Capture the cell that displays the provided text and extract its [x, y] central coordinate. 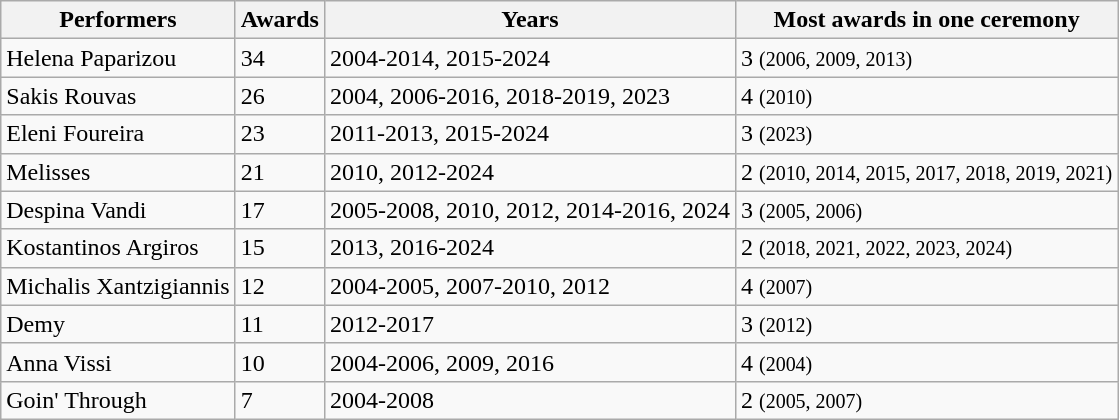
17 [280, 210]
Michalis Xantzigiannis [118, 286]
2004-2008 [530, 400]
15 [280, 248]
23 [280, 134]
26 [280, 96]
3 (2023) [926, 134]
2012-2017 [530, 324]
2 (2018, 2021, 2022, 2023, 2024) [926, 248]
2004-2006, 2009, 2016 [530, 362]
12 [280, 286]
4 (2007) [926, 286]
3 (2005, 2006) [926, 210]
2010, 2012-2024 [530, 172]
Awards [280, 20]
Years [530, 20]
3 (2006, 2009, 2013) [926, 58]
11 [280, 324]
4 (2010) [926, 96]
3 (2012) [926, 324]
Kostantinos Argiros [118, 248]
2 (2005, 2007) [926, 400]
2004, 2006-2016, 2018-2019, 2023 [530, 96]
2013, 2016-2024 [530, 248]
Sakis Rouvas [118, 96]
4 (2004) [926, 362]
Most awards in one ceremony [926, 20]
Anna Vissi [118, 362]
Demy [118, 324]
Performers [118, 20]
Goin' Through [118, 400]
2004-2005, 2007-2010, 2012 [530, 286]
7 [280, 400]
Helena Paparizou [118, 58]
10 [280, 362]
2011-2013, 2015-2024 [530, 134]
34 [280, 58]
Melisses [118, 172]
2005-2008, 2010, 2012, 2014-2016, 2024 [530, 210]
Despina Vandi [118, 210]
Eleni Foureira [118, 134]
2 (2010, 2014, 2015, 2017, 2018, 2019, 2021) [926, 172]
21 [280, 172]
2004-2014, 2015-2024 [530, 58]
